Find where the given text appears and provide that cell's center as (x, y) coordinate. 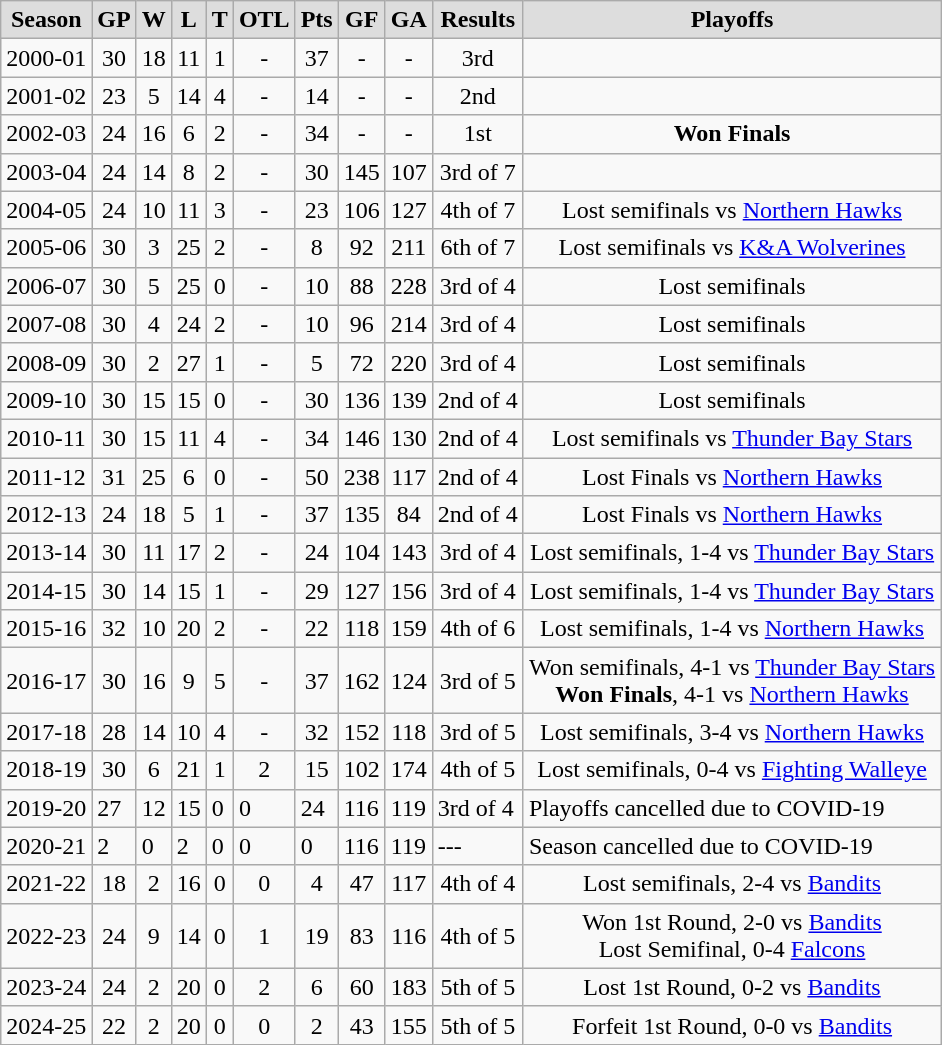
4th of 7 (478, 210)
19 (316, 936)
136 (362, 400)
2016-17 (46, 680)
220 (408, 362)
2001-02 (46, 96)
60 (362, 987)
2004-05 (46, 210)
4th of 6 (478, 629)
17 (188, 553)
Pts (316, 20)
2010-11 (46, 438)
107 (408, 172)
OTL (264, 20)
2007-08 (46, 324)
162 (362, 680)
Playoffs cancelled due to COVID-19 (732, 808)
145 (362, 172)
Lost semifinals vs Thunder Bay Stars (732, 438)
124 (408, 680)
6th of 7 (478, 248)
152 (362, 732)
2020-21 (46, 846)
96 (362, 324)
Lost 1st Round, 0-2 vs Bandits (732, 987)
156 (408, 591)
GP (114, 20)
Playoffs (732, 20)
3rd (478, 58)
174 (408, 770)
2012-13 (46, 515)
2019-20 (46, 808)
146 (362, 438)
102 (362, 770)
155 (408, 1025)
2013-14 (46, 553)
43 (362, 1025)
Results (478, 20)
130 (408, 438)
139 (408, 400)
211 (408, 248)
T (220, 20)
21 (188, 770)
88 (362, 286)
135 (362, 515)
Season cancelled due to COVID-19 (732, 846)
2022-23 (46, 936)
GA (408, 20)
Won Finals (732, 134)
2023-24 (46, 987)
Season (46, 20)
2018-19 (46, 770)
2021-22 (46, 884)
47 (362, 884)
183 (408, 987)
238 (362, 477)
84 (408, 515)
Lost semifinals vs K&A Wolverines (732, 248)
12 (154, 808)
104 (362, 553)
28 (114, 732)
L (188, 20)
83 (362, 936)
106 (362, 210)
Lost semifinals, 3-4 vs Northern Hawks (732, 732)
2014-15 (46, 591)
2002-03 (46, 134)
Won semifinals, 4-1 vs Thunder Bay StarsWon Finals, 4-1 vs Northern Hawks (732, 680)
Lost semifinals vs Northern Hawks (732, 210)
2008-09 (46, 362)
2nd (478, 96)
31 (114, 477)
92 (362, 248)
143 (408, 553)
228 (408, 286)
72 (362, 362)
2024-25 (46, 1025)
Lost semifinals, 0-4 vs Fighting Walleye (732, 770)
Won 1st Round, 2-0 vs BanditsLost Semifinal, 0-4 Falcons (732, 936)
2017-18 (46, 732)
3rd of 7 (478, 172)
W (154, 20)
--- (478, 846)
214 (408, 324)
2000-01 (46, 58)
2003-04 (46, 172)
159 (408, 629)
29 (316, 591)
GF (362, 20)
2005-06 (46, 248)
2009-10 (46, 400)
2011-12 (46, 477)
2006-07 (46, 286)
2015-16 (46, 629)
Forfeit 1st Round, 0-0 vs Bandits (732, 1025)
50 (316, 477)
Lost semifinals, 2-4 vs Bandits (732, 884)
4th of 4 (478, 884)
1st (478, 134)
Lost semifinals, 1-4 vs Northern Hawks (732, 629)
